Determine the (X, Y) coordinate at the center of the cell enclosing the given text.  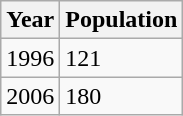
Population (122, 20)
121 (122, 58)
Year (30, 20)
1996 (30, 58)
2006 (30, 96)
180 (122, 96)
